Pinpoint the cell where the given text exists, returning its (X, Y) midpoint coordinate. 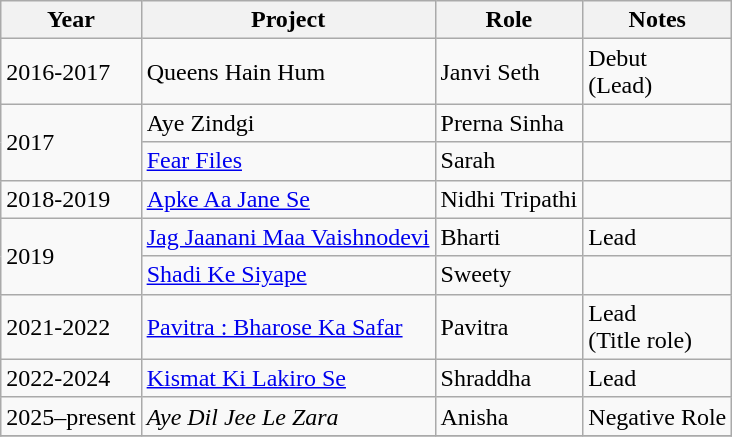
Bharti (509, 237)
Shraddha (509, 378)
2019 (71, 256)
Role (509, 20)
2017 (71, 142)
2025–present (71, 416)
2018-2019 (71, 199)
Shadi Ke Siyape (288, 275)
Year (71, 20)
Prerna Sinha (509, 123)
2016-2017 (71, 72)
Janvi Seth (509, 72)
Apke Aa Jane Se (288, 199)
Kismat Ki Lakiro Se (288, 378)
Aye Dil Jee Le Zara (288, 416)
2022-2024 (71, 378)
Pavitra : Bharose Ka Safar (288, 326)
Anisha (509, 416)
Project (288, 20)
Sweety (509, 275)
Nidhi Tripathi (509, 199)
Aye Zindgi (288, 123)
Debut(Lead) (658, 72)
Pavitra (509, 326)
Lead(Title role) (658, 326)
Jag Jaanani Maa Vaishnodevi (288, 237)
Queens Hain Hum (288, 72)
Fear Files (288, 161)
Negative Role (658, 416)
Notes (658, 20)
Sarah (509, 161)
2021-2022 (71, 326)
